Output the (x, y) coordinate of the center of the cell containing the given text.  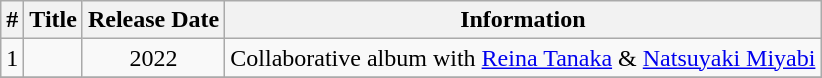
Release Date (153, 20)
2022 (153, 58)
Title (54, 20)
Information (523, 20)
1 (12, 58)
# (12, 20)
Collaborative album with Reina Tanaka & Natsuyaki Miyabi (523, 58)
